Search for the cell housing the specified text and yield its (X, Y) center coordinate. 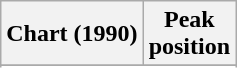
Peakposition (189, 34)
Chart (1990) (72, 34)
